Provide the (X, Y) coordinate of the cell's center where the given text is located.  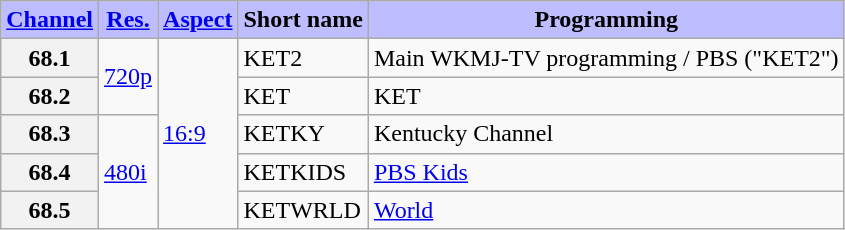
KET2 (303, 58)
Kentucky Channel (606, 134)
68.3 (50, 134)
68.5 (50, 210)
KETWRLD (303, 210)
KETKY (303, 134)
PBS Kids (606, 172)
Channel (50, 20)
Main WKMJ-TV programming / PBS ("KET2") (606, 58)
720p (128, 77)
KETKIDS (303, 172)
68.4 (50, 172)
Short name (303, 20)
16:9 (198, 134)
Aspect (198, 20)
480i (128, 172)
Programming (606, 20)
World (606, 210)
Res. (128, 20)
68.2 (50, 96)
68.1 (50, 58)
